Determine the (X, Y) coordinate at the center of the cell enclosing the given text.  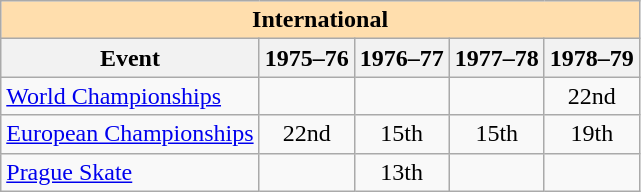
1978–79 (592, 58)
1977–78 (496, 58)
1976–77 (402, 58)
International (320, 20)
19th (592, 134)
1975–76 (306, 58)
Event (130, 58)
13th (402, 172)
World Championships (130, 96)
Prague Skate (130, 172)
European Championships (130, 134)
